Output the (X, Y) coordinate of the center of the cell containing the given text.  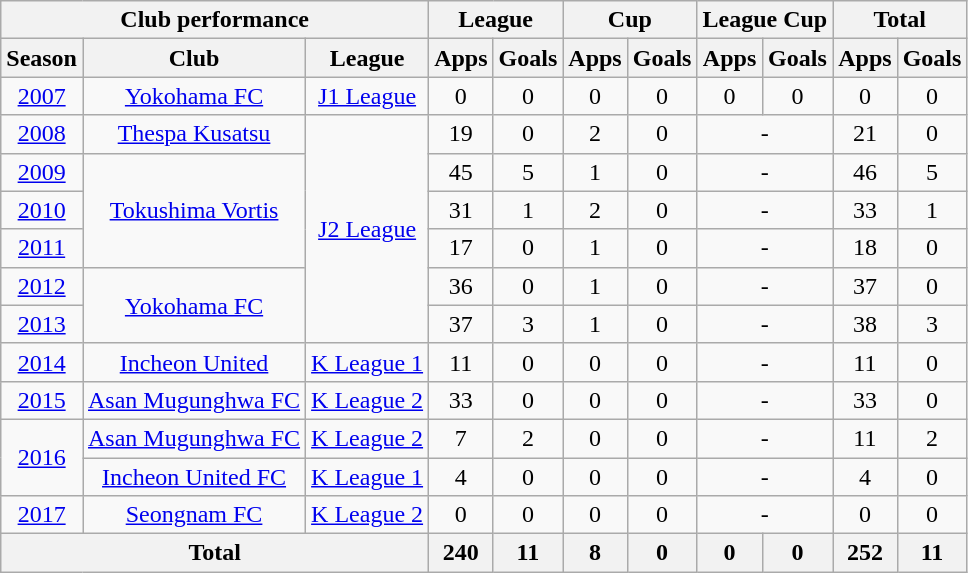
21 (865, 134)
J2 League (368, 229)
2015 (42, 400)
2009 (42, 172)
31 (461, 210)
2016 (42, 457)
8 (595, 553)
18 (865, 248)
252 (865, 553)
7 (461, 438)
Club (194, 58)
League Cup (765, 20)
Incheon United (194, 362)
2010 (42, 210)
Cup (630, 20)
Season (42, 58)
Seongnam FC (194, 515)
Club performance (215, 20)
36 (461, 286)
46 (865, 172)
Thespa Kusatsu (194, 134)
2008 (42, 134)
2011 (42, 248)
2017 (42, 515)
2013 (42, 324)
Tokushima Vortis (194, 210)
240 (461, 553)
2014 (42, 362)
2007 (42, 96)
45 (461, 172)
19 (461, 134)
38 (865, 324)
J1 League (368, 96)
2012 (42, 286)
Incheon United FC (194, 477)
17 (461, 248)
